Extract the [X, Y] coordinate from the center of the cell holding the provided text.  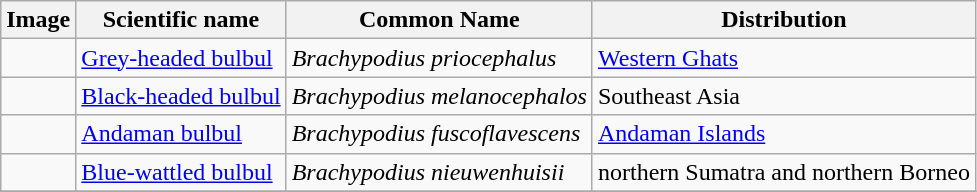
Black-headed bulbul [181, 96]
Common Name [439, 20]
Brachypodius priocephalus [439, 58]
Andaman Islands [784, 134]
Southeast Asia [784, 96]
Distribution [784, 20]
Andaman bulbul [181, 134]
Scientific name [181, 20]
Brachypodius fuscoflavescens [439, 134]
Western Ghats [784, 58]
Image [38, 20]
Blue-wattled bulbul [181, 172]
Grey-headed bulbul [181, 58]
Brachypodius nieuwenhuisii [439, 172]
northern Sumatra and northern Borneo [784, 172]
Brachypodius melanocephalos [439, 96]
